Detect which cell encompasses the target text, then output its (x, y) center coordinate. 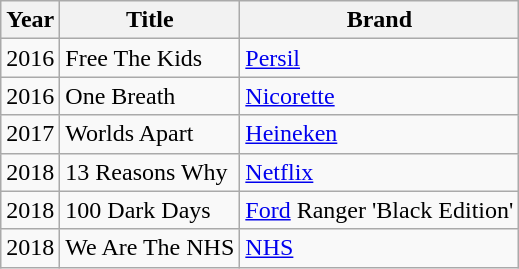
Nicorette (380, 96)
Ford Ranger 'Black Edition' (380, 210)
Worlds Apart (150, 134)
13 Reasons Why (150, 172)
Heineken (380, 134)
Free The Kids (150, 58)
Year (30, 20)
One Breath (150, 96)
Persil (380, 58)
Title (150, 20)
100 Dark Days (150, 210)
Netflix (380, 172)
Brand (380, 20)
We Are The NHS (150, 248)
2017 (30, 134)
NHS (380, 248)
